Capture the cell that displays the provided text and extract its [X, Y] central coordinate. 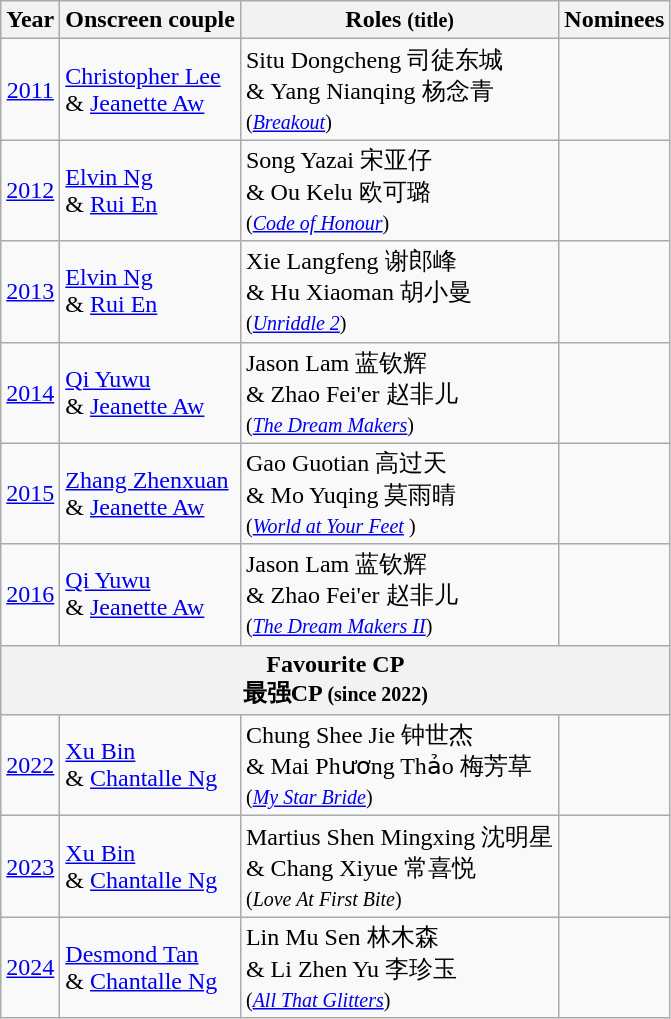
Chung Shee Jie 钟世杰 & Mai Phương Thảo 梅芳草 (My Star Bride) [399, 766]
Zhang Zhenxuan & Jeanette Aw [150, 494]
Gao Guotian 高过天& Mo Yuqing 莫雨晴(World at Your Feet ) [399, 494]
Situ Dongcheng 司徒东城& Yang Nianqing 杨念青(Breakout) [399, 90]
Roles (title) [399, 20]
Year [30, 20]
Favourite CP 最强CP (since 2022) [336, 680]
Christopher Lee & Jeanette Aw [150, 90]
Lin Mu Sen 林木森 & Li Zhen Yu 李珍玉 (All That Glitters) [399, 968]
Jason Lam 蓝钦辉& Zhao Fei'er 赵非儿(The Dream Makers II) [399, 594]
Onscreen couple [150, 20]
2015 [30, 494]
Martius Shen Mingxing 沈明星 & Chang Xiyue 常喜悦 (Love At First Bite) [399, 866]
2012 [30, 190]
2011 [30, 90]
2022 [30, 766]
Song Yazai 宋亚仔& Ou Kelu 欧可璐(Code of Honour) [399, 190]
Desmond Tan & Chantalle Ng [150, 968]
Xie Langfeng 谢郎峰& Hu Xiaoman 胡小曼(Unriddle 2) [399, 292]
2024 [30, 968]
Jason Lam 蓝钦辉& Zhao Fei'er 赵非儿(The Dream Makers) [399, 392]
2023 [30, 866]
2013 [30, 292]
Nominees [614, 20]
2014 [30, 392]
2016 [30, 594]
